Return (X, Y) of the center of cell containing provided text 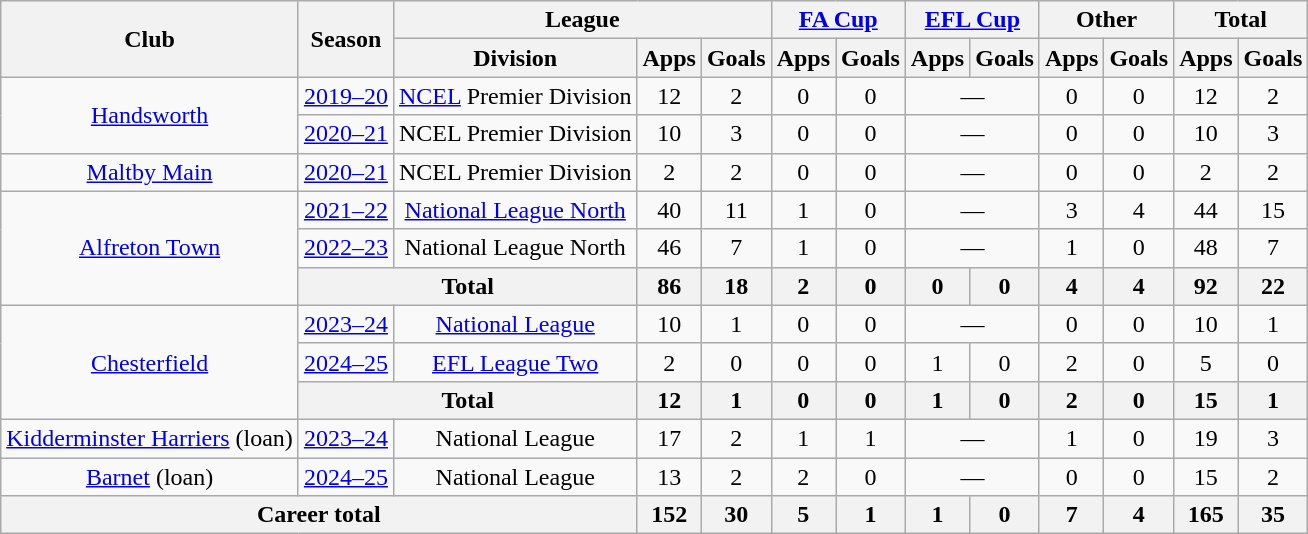
13 (669, 477)
Chesterfield (150, 362)
Season (346, 39)
48 (1206, 248)
2019–20 (346, 96)
Kidderminster Harriers (loan) (150, 438)
86 (669, 286)
Alfreton Town (150, 248)
EFL Cup (972, 20)
2021–22 (346, 210)
Barnet (loan) (150, 477)
11 (736, 210)
92 (1206, 286)
17 (669, 438)
46 (669, 248)
22 (1273, 286)
44 (1206, 210)
30 (736, 515)
35 (1273, 515)
Division (514, 58)
152 (669, 515)
2022–23 (346, 248)
Handsworth (150, 115)
18 (736, 286)
FA Cup (838, 20)
165 (1206, 515)
40 (669, 210)
Other (1106, 20)
Maltby Main (150, 172)
Club (150, 39)
19 (1206, 438)
EFL League Two (514, 362)
League (582, 20)
Career total (319, 515)
